Return the [X, Y] coordinate for the center point of the cell that contains the specified text.  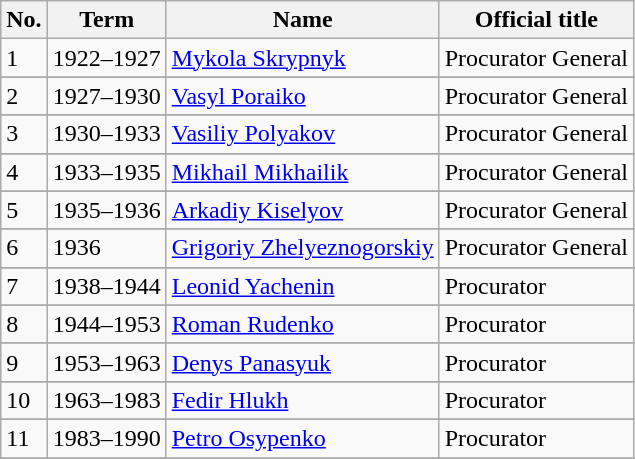
1983–1990 [106, 438]
Leonid Yachenin [302, 286]
8 [24, 324]
4 [24, 172]
Official title [536, 20]
Denys Panasyuk [302, 362]
Roman Rudenko [302, 324]
1927–1930 [106, 96]
1935–1936 [106, 210]
6 [24, 248]
5 [24, 210]
1 [24, 58]
Mikhail Mikhailik [302, 172]
9 [24, 362]
7 [24, 286]
2 [24, 96]
1944–1953 [106, 324]
1933–1935 [106, 172]
Vasiliy Polyakov [302, 134]
Term [106, 20]
11 [24, 438]
1922–1927 [106, 58]
Petro Osypenko [302, 438]
1930–1933 [106, 134]
Mykola Skrypnyk [302, 58]
Arkadiy Kiselyov [302, 210]
Vasyl Poraiko [302, 96]
1953–1963 [106, 362]
No. [24, 20]
10 [24, 400]
1963–1983 [106, 400]
Name [302, 20]
Fedir Hlukh [302, 400]
1936 [106, 248]
Grigoriy Zhelyeznogorskiy [302, 248]
3 [24, 134]
1938–1944 [106, 286]
